Locate the cell with the specified text and output its [X, Y] center coordinate. 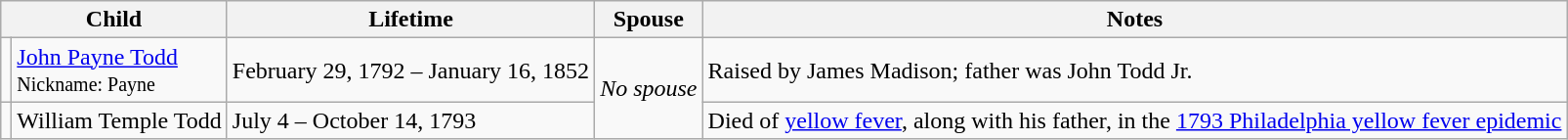
February 29, 1792 – January 16, 1852 [410, 70]
Spouse [649, 20]
No spouse [649, 88]
John Payne ToddNickname: Payne [119, 70]
William Temple Todd [119, 120]
Notes [1135, 20]
Raised by James Madison; father was John Todd Jr. [1135, 70]
Child [114, 20]
Lifetime [410, 20]
Died of yellow fever, along with his father, in the 1793 Philadelphia yellow fever epidemic [1135, 120]
July 4 – October 14, 1793 [410, 120]
